Return the (X, Y) coordinate for the center point of the cell that contains the specified text.  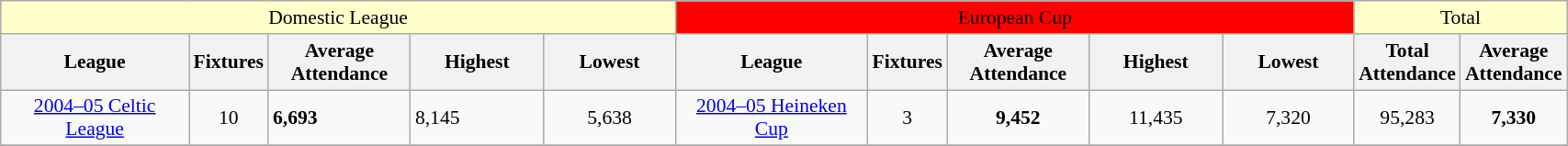
3 (907, 118)
95,283 (1407, 118)
7,320 (1289, 118)
7,330 (1514, 118)
Domestic League (338, 17)
6,693 (340, 118)
2004–05 Celtic League (96, 118)
8,145 (478, 118)
9,452 (1018, 118)
11,435 (1156, 118)
Total (1461, 17)
10 (229, 118)
5,638 (610, 118)
2004–05 Heineken Cup (772, 118)
European Cup (1014, 17)
Total Attendance (1407, 62)
